Output the (X, Y) coordinate of the center of the cell containing the given text.  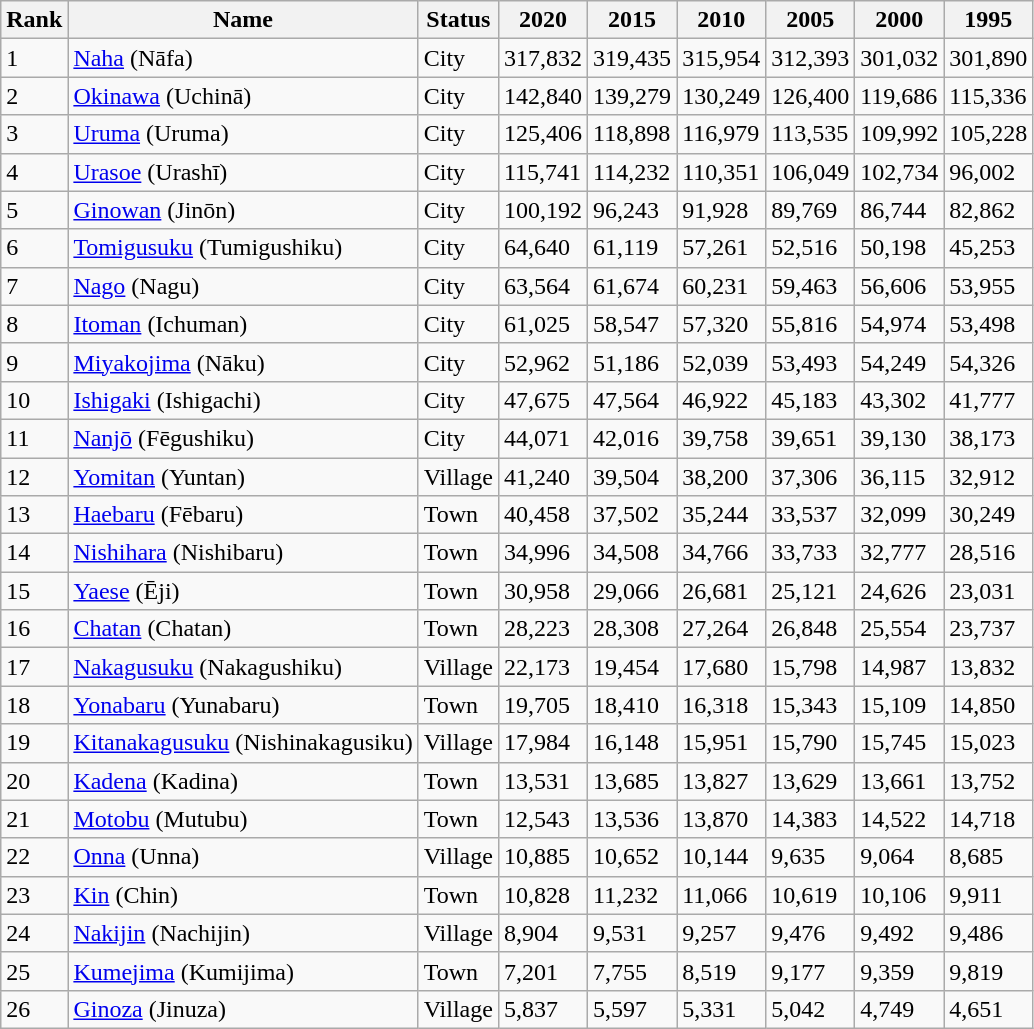
28,516 (988, 553)
4 (34, 172)
4,749 (900, 1009)
9,819 (988, 971)
312,393 (810, 58)
17,984 (542, 743)
9,531 (632, 933)
15,790 (810, 743)
Tomigusuku (Tumigushiku) (243, 248)
301,032 (900, 58)
Yaese (Ēji) (243, 591)
9,359 (900, 971)
13 (34, 515)
13,661 (900, 781)
15,109 (900, 705)
14 (34, 553)
119,686 (900, 96)
13,531 (542, 781)
113,535 (810, 134)
63,564 (542, 286)
14,987 (900, 667)
115,336 (988, 96)
Urasoe (Urashī) (243, 172)
Nanjō (Fēgushiku) (243, 438)
19,454 (632, 667)
Nago (Nagu) (243, 286)
14,522 (900, 819)
8,904 (542, 933)
Name (243, 20)
Motobu (Mutubu) (243, 819)
Kumejima (Kumijima) (243, 971)
Nishihara (Nishibaru) (243, 553)
106,049 (810, 172)
18 (34, 705)
82,862 (988, 210)
60,231 (722, 286)
126,400 (810, 96)
61,025 (542, 324)
15,023 (988, 743)
2015 (632, 20)
8 (34, 324)
Chatan (Chatan) (243, 629)
Miyakojima (Nāku) (243, 362)
32,912 (988, 477)
59,463 (810, 286)
47,675 (542, 400)
52,516 (810, 248)
51,186 (632, 362)
10,828 (542, 895)
39,504 (632, 477)
Onna (Unna) (243, 857)
9 (34, 362)
2 (34, 96)
6 (34, 248)
10,144 (722, 857)
9,257 (722, 933)
5,837 (542, 1009)
125,406 (542, 134)
15 (34, 591)
13,685 (632, 781)
23,737 (988, 629)
Uruma (Uruma) (243, 134)
15,343 (810, 705)
58,547 (632, 324)
13,536 (632, 819)
28,308 (632, 629)
52,039 (722, 362)
64,640 (542, 248)
10,106 (900, 895)
30,249 (988, 515)
109,992 (900, 134)
102,734 (900, 172)
14,718 (988, 819)
14,383 (810, 819)
13,629 (810, 781)
114,232 (632, 172)
19,705 (542, 705)
57,261 (722, 248)
319,435 (632, 58)
37,306 (810, 477)
13,832 (988, 667)
Itoman (Ichuman) (243, 324)
Ginoza (Jinuza) (243, 1009)
Naha (Nāfa) (243, 58)
20 (34, 781)
Haebaru (Fēbaru) (243, 515)
47,564 (632, 400)
28,223 (542, 629)
12 (34, 477)
43,302 (900, 400)
9,911 (988, 895)
21 (34, 819)
22 (34, 857)
41,240 (542, 477)
33,733 (810, 553)
10,652 (632, 857)
44,071 (542, 438)
130,249 (722, 96)
39,130 (900, 438)
36,115 (900, 477)
24 (34, 933)
42,016 (632, 438)
96,002 (988, 172)
Kitanakagusuku (Nishinakagusiku) (243, 743)
Yonabaru (Yunabaru) (243, 705)
19 (34, 743)
86,744 (900, 210)
23 (34, 895)
7,755 (632, 971)
39,758 (722, 438)
7 (34, 286)
25,554 (900, 629)
2000 (900, 20)
32,777 (900, 553)
2020 (542, 20)
34,996 (542, 553)
1 (34, 58)
52,962 (542, 362)
9,064 (900, 857)
25,121 (810, 591)
Okinawa (Uchinā) (243, 96)
27,264 (722, 629)
30,958 (542, 591)
46,922 (722, 400)
Kin (Chin) (243, 895)
17,680 (722, 667)
9,486 (988, 933)
139,279 (632, 96)
96,243 (632, 210)
26 (34, 1009)
10,619 (810, 895)
34,508 (632, 553)
105,228 (988, 134)
34,766 (722, 553)
10 (34, 400)
29,066 (632, 591)
25 (34, 971)
5,331 (722, 1009)
13,752 (988, 781)
45,183 (810, 400)
9,177 (810, 971)
57,320 (722, 324)
61,674 (632, 286)
24,626 (900, 591)
317,832 (542, 58)
2010 (722, 20)
Nakijin (Nachijin) (243, 933)
16 (34, 629)
23,031 (988, 591)
315,954 (722, 58)
11,232 (632, 895)
2005 (810, 20)
53,955 (988, 286)
110,351 (722, 172)
14,850 (988, 705)
10,885 (542, 857)
50,198 (900, 248)
Ishigaki (Ishigachi) (243, 400)
38,173 (988, 438)
Nakagusuku (Nakagushiku) (243, 667)
13,870 (722, 819)
9,476 (810, 933)
40,458 (542, 515)
3 (34, 134)
15,951 (722, 743)
11,066 (722, 895)
9,635 (810, 857)
11 (34, 438)
15,745 (900, 743)
35,244 (722, 515)
54,326 (988, 362)
Status (458, 20)
116,979 (722, 134)
100,192 (542, 210)
13,827 (722, 781)
54,974 (900, 324)
89,769 (810, 210)
4,651 (988, 1009)
37,502 (632, 515)
53,493 (810, 362)
55,816 (810, 324)
Rank (34, 20)
142,840 (542, 96)
15,798 (810, 667)
301,890 (988, 58)
61,119 (632, 248)
8,519 (722, 971)
17 (34, 667)
1995 (988, 20)
8,685 (988, 857)
Yomitan (Yuntan) (243, 477)
7,201 (542, 971)
53,498 (988, 324)
16,148 (632, 743)
91,928 (722, 210)
115,741 (542, 172)
38,200 (722, 477)
9,492 (900, 933)
22,173 (542, 667)
33,537 (810, 515)
118,898 (632, 134)
45,253 (988, 248)
41,777 (988, 400)
12,543 (542, 819)
26,681 (722, 591)
Kadena (Kadina) (243, 781)
5 (34, 210)
54,249 (900, 362)
26,848 (810, 629)
Ginowan (Jinōn) (243, 210)
56,606 (900, 286)
32,099 (900, 515)
16,318 (722, 705)
18,410 (632, 705)
5,042 (810, 1009)
39,651 (810, 438)
5,597 (632, 1009)
